Provide the (x, y) coordinate of the cell's center where the given text is located.  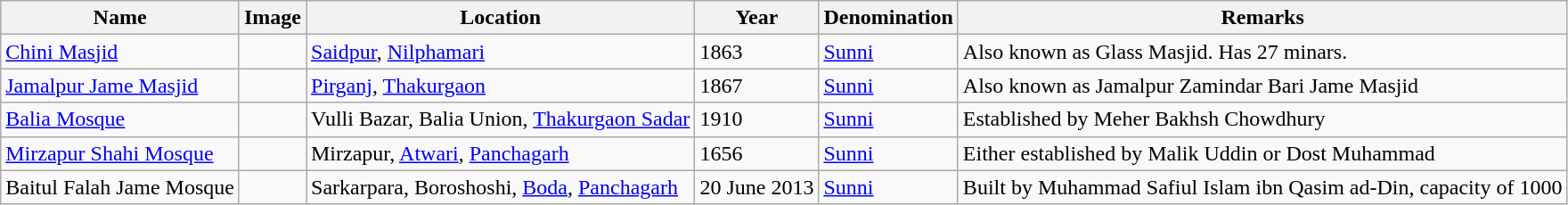
Either established by Malik Uddin or Dost Muhammad (1262, 153)
1867 (757, 86)
Built by Muhammad Safiul Islam ibn Qasim ad-Din, capacity of 1000 (1262, 187)
20 June 2013 (757, 187)
Sarkarpara, Boroshoshi, Boda, Panchagarh (501, 187)
Jamalpur Jame Masjid (120, 86)
Also known as Glass Masjid. Has 27 minars. (1262, 52)
Saidpur, Nilphamari (501, 52)
Established by Meher Bakhsh Chowdhury (1262, 119)
1910 (757, 119)
1656 (757, 153)
Image (273, 18)
Also known as Jamalpur Zamindar Bari Jame Masjid (1262, 86)
Chini Masjid (120, 52)
Mirzapur Shahi Mosque (120, 153)
Remarks (1262, 18)
Location (501, 18)
Mirzapur, Atwari, Panchagarh (501, 153)
Baitul Falah Jame Mosque (120, 187)
Denomination (888, 18)
Vulli Bazar, Balia Union, Thakurgaon Sadar (501, 119)
Pirganj, Thakurgaon (501, 86)
1863 (757, 52)
Name (120, 18)
Year (757, 18)
Balia Mosque (120, 119)
